Determine the [x, y] coordinate at the center of the cell enclosing the given text.  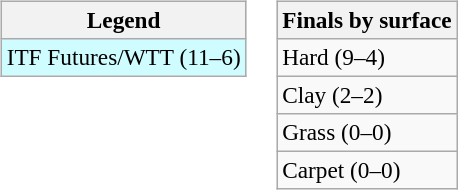
ITF Futures/WTT (11–6) [124, 57]
Carpet (0–0) [367, 171]
Grass (0–0) [367, 133]
Finals by surface [367, 20]
Legend [124, 20]
Clay (2–2) [367, 95]
Hard (9–4) [367, 57]
